Extract the (X, Y) coordinate from the center of the cell holding the provided text.  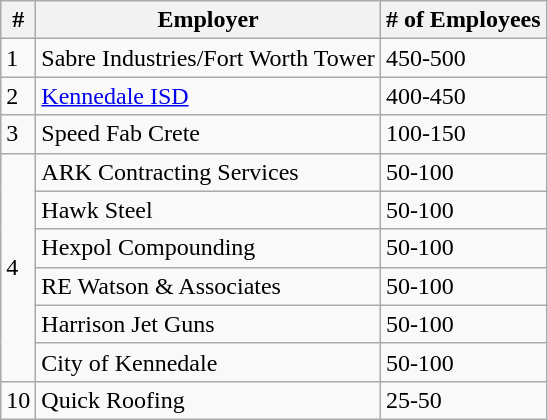
10 (18, 400)
Employer (208, 20)
Quick Roofing (208, 400)
# of Employees (463, 20)
Sabre Industries/Fort Worth Tower (208, 58)
Harrison Jet Guns (208, 324)
25-50 (463, 400)
Speed Fab Crete (208, 134)
Hexpol Compounding (208, 248)
ARK Contracting Services (208, 172)
RE Watson & Associates (208, 286)
450-500 (463, 58)
4 (18, 267)
400-450 (463, 96)
3 (18, 134)
2 (18, 96)
Hawk Steel (208, 210)
1 (18, 58)
City of Kennedale (208, 362)
100-150 (463, 134)
# (18, 20)
Kennedale ISD (208, 96)
